From the cell containing the given text, extract its center point as (X, Y) coordinate. 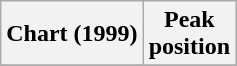
Chart (1999) (72, 34)
Peakposition (189, 34)
